For the text-containing cell, return its midpoint in [X, Y] coordinate format. 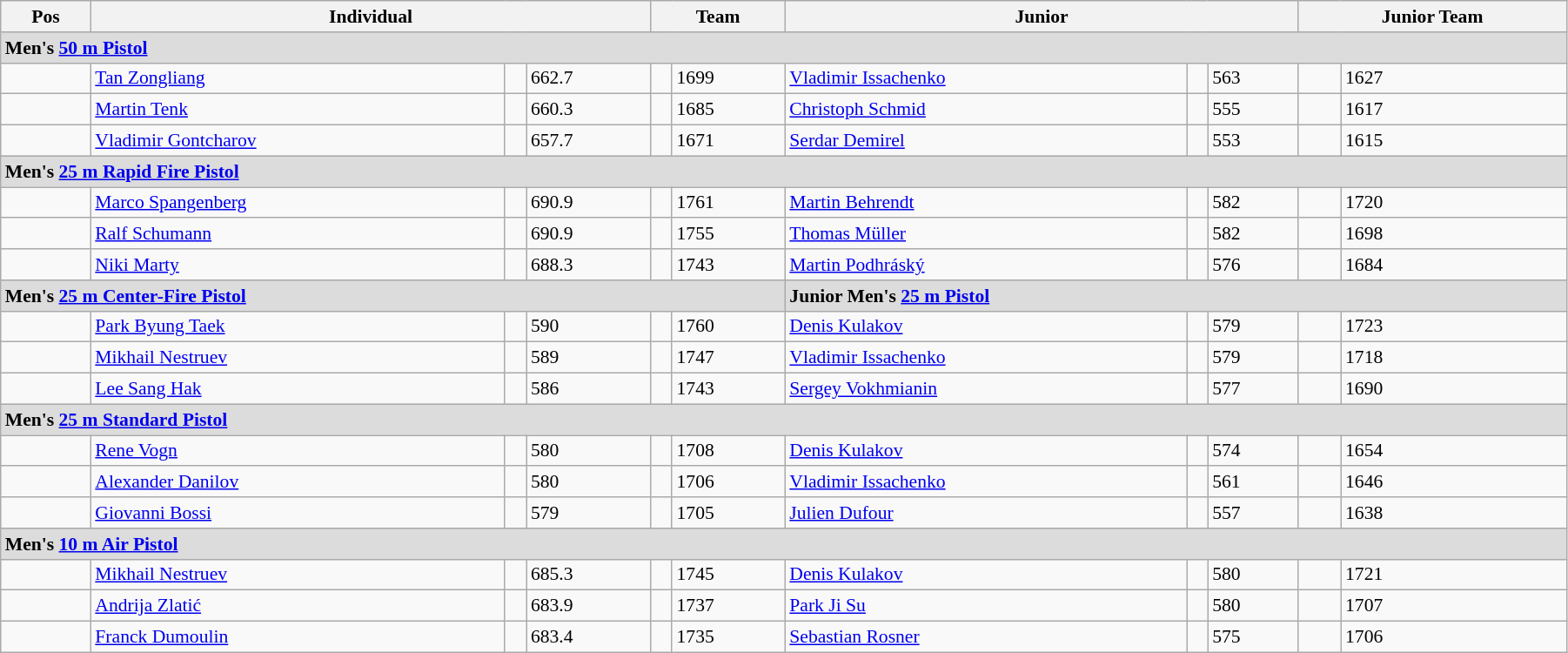
1735 [728, 637]
Men's 25 m Center-Fire Pistol [393, 296]
Julien Dufour [985, 513]
Men's 10 m Air Pistol [784, 544]
1761 [728, 203]
586 [588, 389]
Junior [1041, 17]
1699 [728, 78]
Junior Men's 25 m Pistol [1176, 296]
1760 [728, 326]
Park Ji Su [985, 606]
1747 [728, 358]
660.3 [588, 110]
1684 [1453, 265]
557 [1253, 513]
574 [1253, 451]
1654 [1453, 451]
1685 [728, 110]
1646 [1453, 482]
590 [588, 326]
Martin Behrendt [985, 203]
Sergey Vokhmianin [985, 389]
1615 [1453, 141]
553 [1253, 141]
Alexander Danilov [298, 482]
Pos [46, 17]
589 [588, 358]
577 [1253, 389]
Thomas Müller [985, 234]
Tan Zongliang [298, 78]
561 [1253, 482]
1720 [1453, 203]
Christoph Schmid [985, 110]
Park Byung Taek [298, 326]
1737 [728, 606]
Giovanni Bossi [298, 513]
683.9 [588, 606]
1723 [1453, 326]
1718 [1453, 358]
685.3 [588, 575]
Martin Tenk [298, 110]
Team [718, 17]
Men's 50 m Pistol [784, 48]
683.4 [588, 637]
Sebastian Rosner [985, 637]
1638 [1453, 513]
Franck Dumoulin [298, 637]
1755 [728, 234]
Ralf Schumann [298, 234]
576 [1253, 265]
Serdar Demirel [985, 141]
575 [1253, 637]
Men's 25 m Standard Pistol [784, 420]
662.7 [588, 78]
1707 [1453, 606]
555 [1253, 110]
Junior Team [1432, 17]
Andrija Zlatić [298, 606]
Lee Sang Hak [298, 389]
Niki Marty [298, 265]
1721 [1453, 575]
1671 [728, 141]
1745 [728, 575]
657.7 [588, 141]
688.3 [588, 265]
Rene Vogn [298, 451]
Vladimir Gontcharov [298, 141]
1617 [1453, 110]
1708 [728, 451]
1698 [1453, 234]
Men's 25 m Rapid Fire Pistol [784, 172]
Individual [371, 17]
1627 [1453, 78]
563 [1253, 78]
Marco Spangenberg [298, 203]
1705 [728, 513]
1690 [1453, 389]
Martin Podhráský [985, 265]
